Return the (x, y) coordinate for the center point of the cell that contains the specified text.  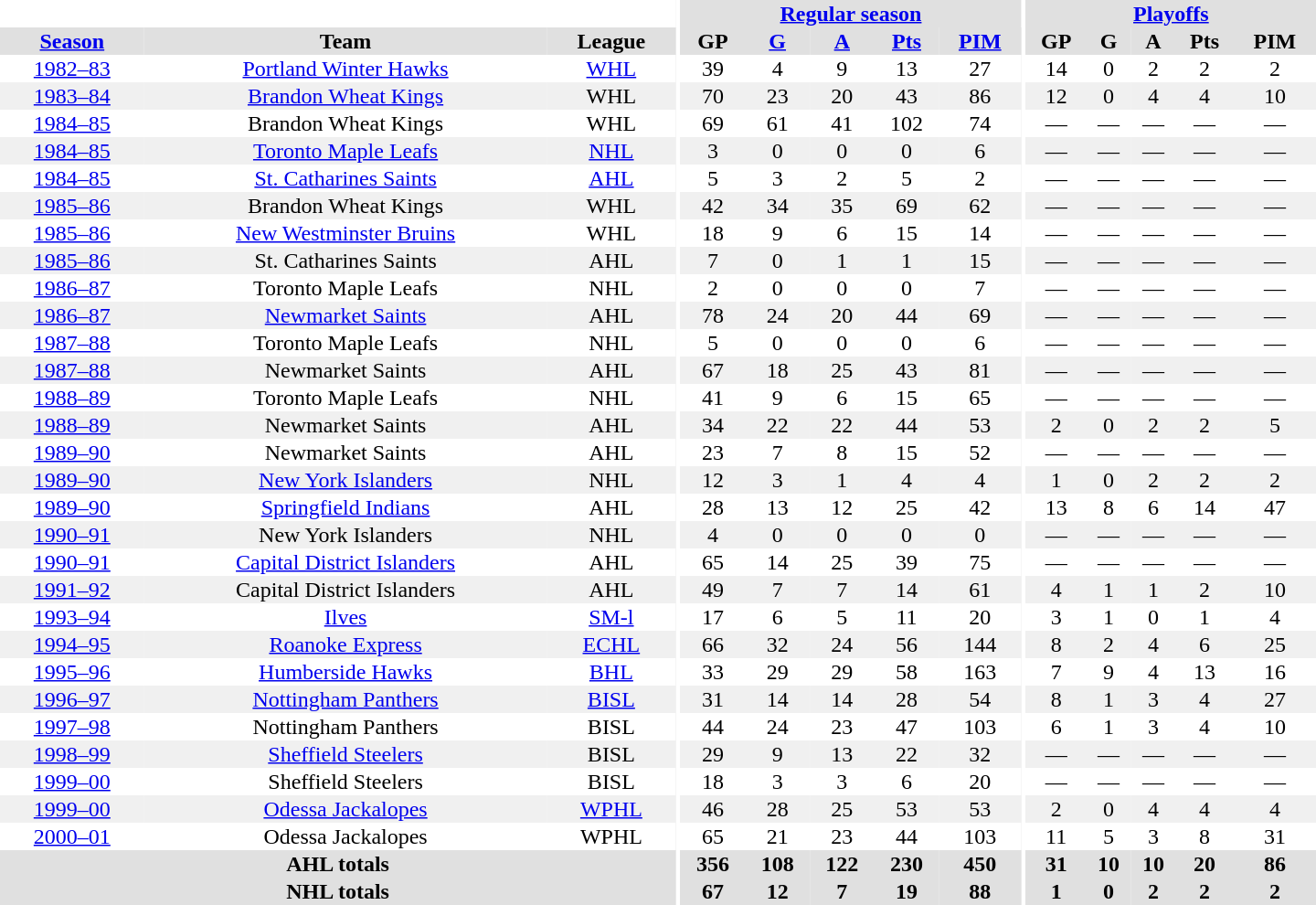
70 (713, 96)
58 (907, 672)
230 (907, 864)
1995–96 (72, 672)
New Westminster Bruins (345, 233)
52 (980, 452)
33 (713, 672)
1994–95 (72, 644)
Team (345, 41)
17 (713, 617)
16 (1275, 672)
163 (980, 672)
NHL totals (338, 891)
74 (980, 123)
Portland Winter Hawks (345, 69)
122 (843, 864)
49 (713, 590)
ECHL (610, 644)
19 (907, 891)
Humberside Hawks (345, 672)
1997–98 (72, 727)
46 (713, 809)
66 (713, 644)
356 (713, 864)
108 (777, 864)
450 (980, 864)
1991–92 (72, 590)
2000–01 (72, 836)
56 (907, 644)
35 (843, 206)
88 (980, 891)
21 (777, 836)
1983–84 (72, 96)
1998–99 (72, 754)
102 (907, 123)
Ilves (345, 617)
Roanoke Express (345, 644)
Playoffs (1172, 14)
54 (980, 699)
League (610, 41)
1993–94 (72, 617)
BHL (610, 672)
Season (72, 41)
81 (980, 370)
144 (980, 644)
AHL totals (338, 864)
SM-l (610, 617)
1982–83 (72, 69)
62 (980, 206)
1996–97 (72, 699)
Regular season (852, 14)
75 (980, 562)
Springfield Indians (345, 507)
78 (713, 315)
